Detect which cell encompasses the target text, then output its (X, Y) center coordinate. 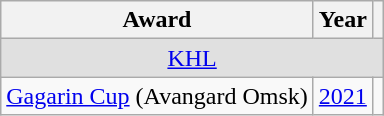
Award (158, 20)
Gagarin Cup (Avangard Omsk) (158, 96)
KHL (192, 58)
2021 (342, 96)
Year (342, 20)
